Pinpoint the cell where the given text exists, returning its (X, Y) midpoint coordinate. 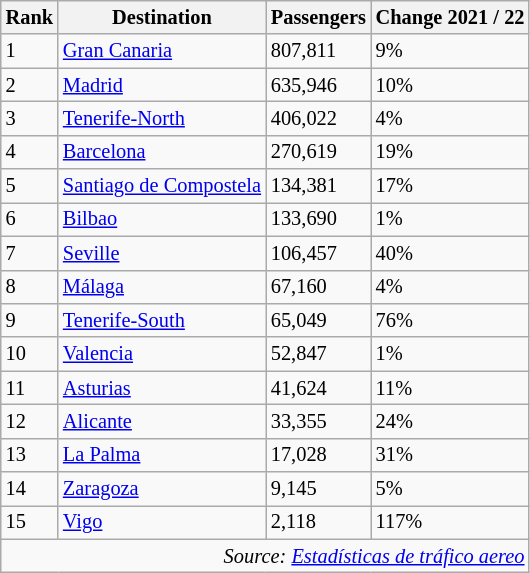
1 (30, 51)
76% (450, 320)
17,028 (318, 455)
41,624 (318, 388)
65,049 (318, 320)
Zaragoza (162, 489)
6 (30, 219)
9,145 (318, 489)
Seville (162, 253)
635,946 (318, 85)
Santiago de Compostela (162, 186)
Alicante (162, 421)
807,811 (318, 51)
Madrid (162, 85)
Asturias (162, 388)
Source: Estadísticas de tráfico aereo (266, 556)
2,118 (318, 522)
270,619 (318, 152)
24% (450, 421)
12 (30, 421)
134,381 (318, 186)
Vigo (162, 522)
40% (450, 253)
106,457 (318, 253)
10% (450, 85)
Barcelona (162, 152)
Rank (30, 17)
Tenerife-North (162, 118)
Valencia (162, 354)
Destination (162, 17)
2 (30, 85)
9% (450, 51)
Tenerife-South (162, 320)
Passengers (318, 17)
Gran Canaria (162, 51)
7 (30, 253)
67,160 (318, 287)
14 (30, 489)
3 (30, 118)
13 (30, 455)
10 (30, 354)
9 (30, 320)
Change 2021 / 22 (450, 17)
11 (30, 388)
Málaga (162, 287)
4 (30, 152)
11% (450, 388)
19% (450, 152)
133,690 (318, 219)
52,847 (318, 354)
15 (30, 522)
17% (450, 186)
Bilbao (162, 219)
117% (450, 522)
33,355 (318, 421)
5% (450, 489)
8 (30, 287)
31% (450, 455)
406,022 (318, 118)
La Palma (162, 455)
5 (30, 186)
